Determine the [X, Y] coordinate at the center of the cell enclosing the given text.  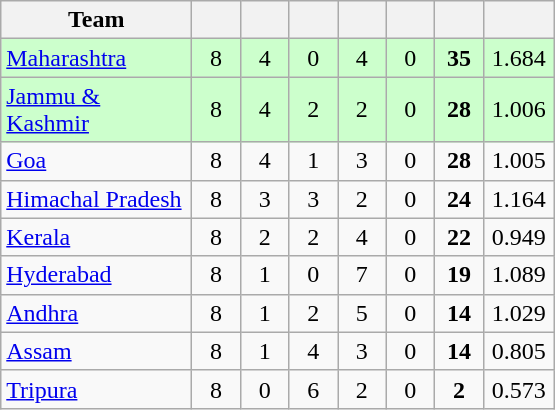
1.089 [518, 275]
0.805 [518, 351]
Team [96, 20]
Assam [96, 351]
Maharashtra [96, 58]
7 [362, 275]
1.005 [518, 161]
Himachal Pradesh [96, 199]
1.684 [518, 58]
5 [362, 313]
22 [460, 237]
Andhra [96, 313]
0.573 [518, 389]
Hyderabad [96, 275]
19 [460, 275]
Jammu & Kashmir [96, 110]
6 [314, 389]
1.164 [518, 199]
1.006 [518, 110]
Goa [96, 161]
Kerala [96, 237]
0.949 [518, 237]
24 [460, 199]
Tripura [96, 389]
35 [460, 58]
1.029 [518, 313]
